Locate the cell with the specified text and output its [x, y] center coordinate. 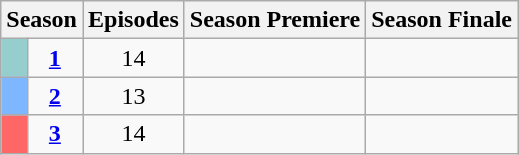
2 [54, 96]
Episodes [133, 20]
3 [54, 134]
Season [42, 20]
Season Premiere [274, 20]
1 [54, 58]
Season Finale [442, 20]
13 [133, 96]
